Return the (X, Y) coordinate for the center point of the cell that contains the specified text.  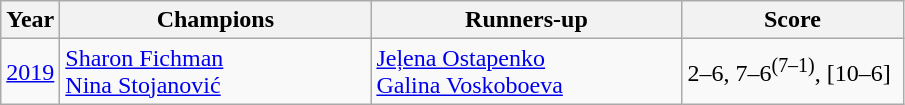
Jeļena Ostapenko Galina Voskoboeva (526, 72)
Sharon Fichman Nina Stojanović (216, 72)
Runners-up (526, 20)
Score (792, 20)
2019 (30, 72)
Year (30, 20)
Champions (216, 20)
2–6, 7–6(7–1), [10–6] (792, 72)
